Capture the cell that displays the provided text and extract its [x, y] central coordinate. 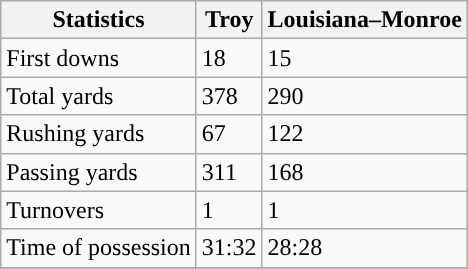
378 [229, 96]
Turnovers [99, 210]
18 [229, 58]
Statistics [99, 20]
168 [364, 172]
Troy [229, 20]
67 [229, 134]
Total yards [99, 96]
First downs [99, 58]
Louisiana–Monroe [364, 20]
28:28 [364, 248]
311 [229, 172]
Passing yards [99, 172]
122 [364, 134]
Time of possession [99, 248]
31:32 [229, 248]
15 [364, 58]
290 [364, 96]
Rushing yards [99, 134]
